Identify which cell holds the provided text, then report its [x, y] central coordinate. 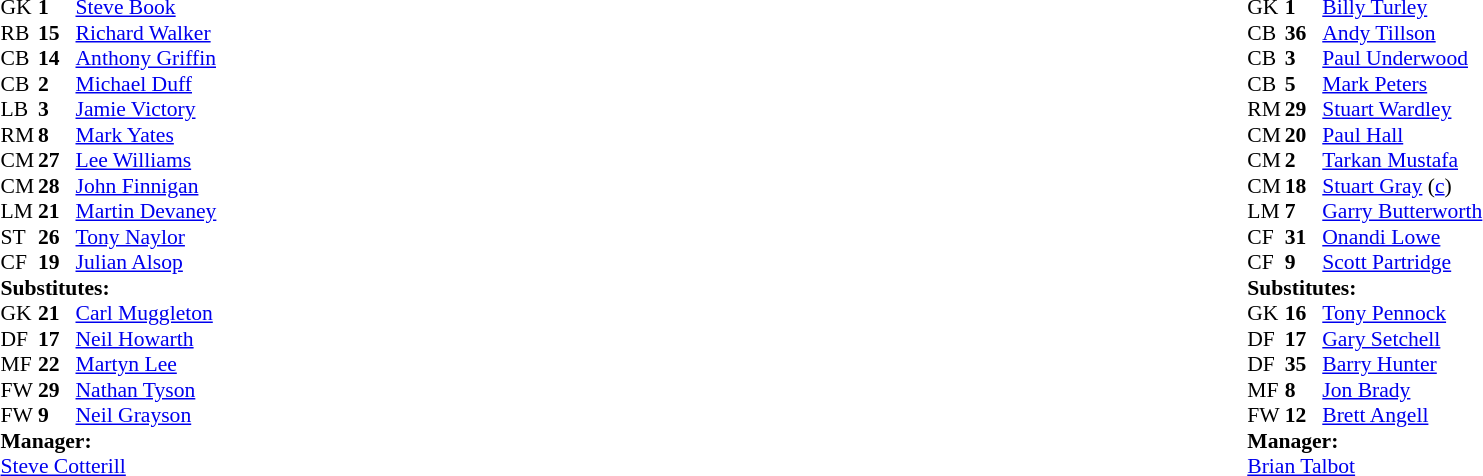
Gary Setchell [1402, 339]
Andy Tillson [1402, 33]
Stuart Gray (c) [1402, 186]
Tony Naylor [146, 237]
Garry Butterworth [1402, 211]
Neil Howarth [146, 339]
Michael Duff [146, 84]
Mark Yates [146, 135]
Paul Hall [1402, 135]
Mark Peters [1402, 84]
Onandi Lowe [1402, 237]
Barry Hunter [1402, 365]
18 [1304, 186]
Nathan Tyson [146, 390]
Martyn Lee [146, 365]
Julian Alsop [146, 263]
ST [19, 237]
Jamie Victory [146, 109]
Paul Underwood [1402, 59]
Jon Brady [1402, 390]
22 [57, 365]
15 [57, 33]
John Finnigan [146, 186]
7 [1304, 211]
14 [57, 59]
Stuart Wardley [1402, 109]
5 [1304, 84]
Richard Walker [146, 33]
Tarkan Mustafa [1402, 161]
Anthony Griffin [146, 59]
Brett Angell [1402, 415]
Neil Grayson [146, 415]
12 [1304, 415]
20 [1304, 135]
27 [57, 161]
31 [1304, 237]
Martin Devaney [146, 211]
Scott Partridge [1402, 263]
26 [57, 237]
Lee Williams [146, 161]
Tony Pennock [1402, 313]
19 [57, 263]
RB [19, 33]
LB [19, 109]
Carl Muggleton [146, 313]
35 [1304, 365]
36 [1304, 33]
28 [57, 186]
16 [1304, 313]
